Output the (x, y) coordinate of the center of the cell containing the given text.  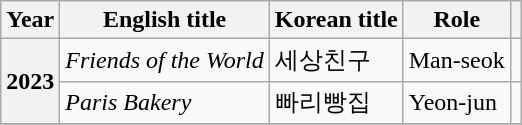
Role (456, 20)
세상친구 (336, 60)
Friends of the World (165, 60)
빠리빵집 (336, 102)
Year (30, 20)
2023 (30, 82)
Paris Bakery (165, 102)
English title (165, 20)
Man-seok (456, 60)
Yeon-jun (456, 102)
Korean title (336, 20)
